Capture the cell that displays the provided text and extract its (X, Y) central coordinate. 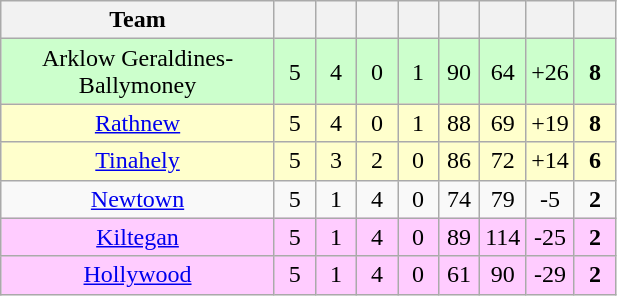
+26 (550, 72)
Hollywood (138, 275)
89 (460, 237)
+14 (550, 161)
-5 (550, 199)
Newtown (138, 199)
+19 (550, 123)
114 (503, 237)
Kiltegan (138, 237)
69 (503, 123)
79 (503, 199)
72 (503, 161)
3 (336, 161)
86 (460, 161)
-25 (550, 237)
88 (460, 123)
Arklow Geraldines-Ballymoney (138, 72)
6 (594, 161)
Tinahely (138, 161)
61 (460, 275)
Rathnew (138, 123)
Team (138, 20)
-29 (550, 275)
64 (503, 72)
74 (460, 199)
